From the cell containing the given text, extract its center point as (x, y) coordinate. 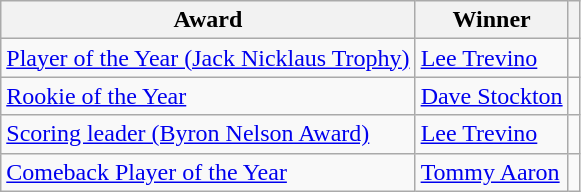
Tommy Aaron (492, 172)
Dave Stockton (492, 96)
Rookie of the Year (208, 96)
Scoring leader (Byron Nelson Award) (208, 134)
Player of the Year (Jack Nicklaus Trophy) (208, 58)
Comeback Player of the Year (208, 172)
Winner (492, 20)
Award (208, 20)
